From the cell containing the given text, extract its center point as [X, Y] coordinate. 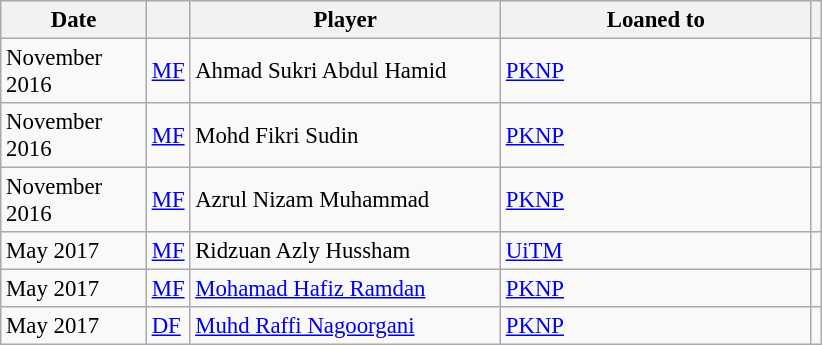
Azrul Nizam Muhammad [346, 200]
UiTM [656, 251]
Ridzuan Azly Hussham [346, 251]
Player [346, 20]
Loaned to [656, 20]
Ahmad Sukri Abdul Hamid [346, 72]
Date [74, 20]
Mohamad Hafiz Ramdan [346, 289]
Mohd Fikri Sudin [346, 136]
